Extract the [X, Y] coordinate from the center of the cell holding the provided text.  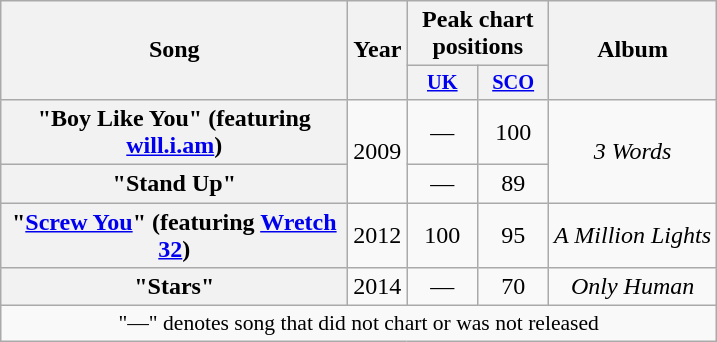
"Screw You" (featuring Wretch 32) [174, 236]
SCO [514, 83]
A Million Lights [633, 236]
3 Words [633, 150]
Album [633, 50]
"—" denotes song that did not chart or was not released [359, 324]
"Stand Up" [174, 184]
2009 [378, 150]
Year [378, 50]
70 [514, 287]
89 [514, 184]
Only Human [633, 287]
2014 [378, 287]
UK [442, 83]
"Stars" [174, 287]
Song [174, 50]
"Boy Like You" (featuring will.i.am) [174, 132]
Peak chart positions [478, 34]
95 [514, 236]
2012 [378, 236]
